Extract the [X, Y] coordinate from the center of the cell holding the provided text.  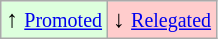
↑ Promoted [54, 20]
↓ Relegated [162, 20]
